Find where the given text appears and provide that cell's center as (x, y) coordinate. 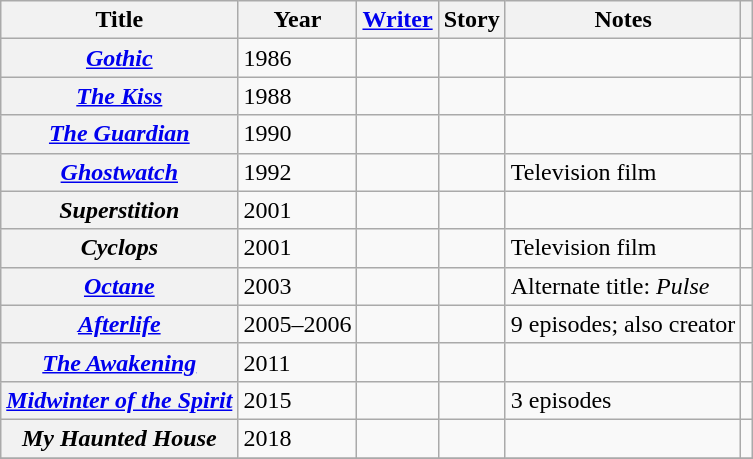
9 episodes; also creator (623, 324)
My Haunted House (120, 438)
Notes (623, 20)
The Awakening (120, 362)
Gothic (120, 58)
Ghostwatch (120, 172)
Writer (398, 20)
1988 (298, 96)
Superstition (120, 210)
The Kiss (120, 96)
The Guardian (120, 134)
Story (472, 20)
Octane (120, 286)
2018 (298, 438)
3 episodes (623, 400)
2011 (298, 362)
2003 (298, 286)
2015 (298, 400)
1992 (298, 172)
Title (120, 20)
1986 (298, 58)
Alternate title: Pulse (623, 286)
Year (298, 20)
1990 (298, 134)
Midwinter of the Spirit (120, 400)
Cyclops (120, 248)
2005–2006 (298, 324)
Afterlife (120, 324)
